For the text-containing cell, return its midpoint in [X, Y] coordinate format. 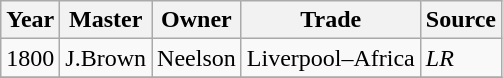
1800 [30, 58]
LR [460, 58]
Year [30, 20]
Master [106, 20]
Liverpool–Africa [330, 58]
J.Brown [106, 58]
Neelson [197, 58]
Trade [330, 20]
Source [460, 20]
Owner [197, 20]
